For the text-containing cell, return its midpoint in [X, Y] coordinate format. 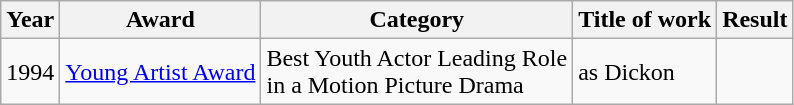
1994 [30, 72]
Award [160, 20]
Title of work [645, 20]
Young Artist Award [160, 72]
as Dickon [645, 72]
Category [417, 20]
Result [755, 20]
Year [30, 20]
Best Youth Actor Leading Rolein a Motion Picture Drama [417, 72]
